Return the (X, Y) coordinate for the center point of the cell that contains the specified text.  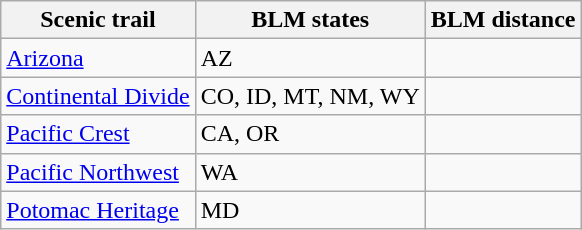
CO, ID, MT, NM, WY (310, 96)
CA, OR (310, 134)
BLM states (310, 20)
Arizona (98, 58)
MD (310, 210)
BLM distance (503, 20)
Pacific Northwest (98, 172)
Scenic trail (98, 20)
Potomac Heritage (98, 210)
Pacific Crest (98, 134)
Continental Divide (98, 96)
AZ (310, 58)
WA (310, 172)
